Find where the given text appears and provide that cell's center as [x, y] coordinate. 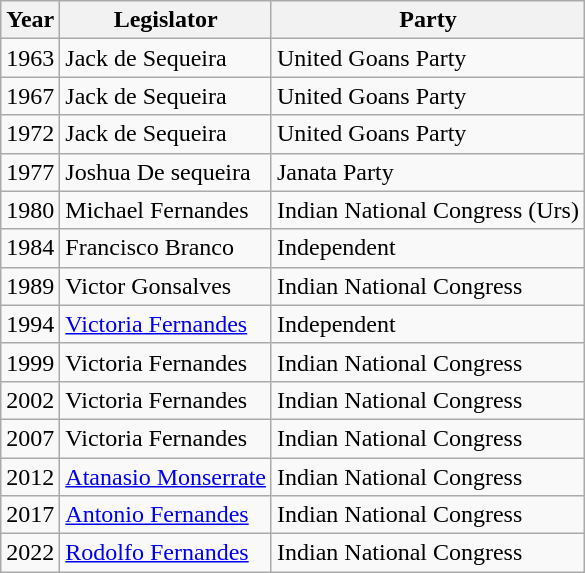
Francisco Branco [166, 248]
2012 [30, 477]
1967 [30, 96]
2007 [30, 438]
Antonio Fernandes [166, 515]
1994 [30, 324]
1963 [30, 58]
1980 [30, 210]
1972 [30, 134]
2022 [30, 553]
Party [428, 20]
Victor Gonsalves [166, 286]
Year [30, 20]
1989 [30, 286]
Joshua De sequeira [166, 172]
Michael Fernandes [166, 210]
1984 [30, 248]
1977 [30, 172]
Atanasio Monserrate [166, 477]
2002 [30, 400]
Rodolfo Fernandes [166, 553]
1999 [30, 362]
Legislator [166, 20]
Janata Party [428, 172]
2017 [30, 515]
Indian National Congress (Urs) [428, 210]
